Pinpoint the cell where the given text exists, returning its (x, y) midpoint coordinate. 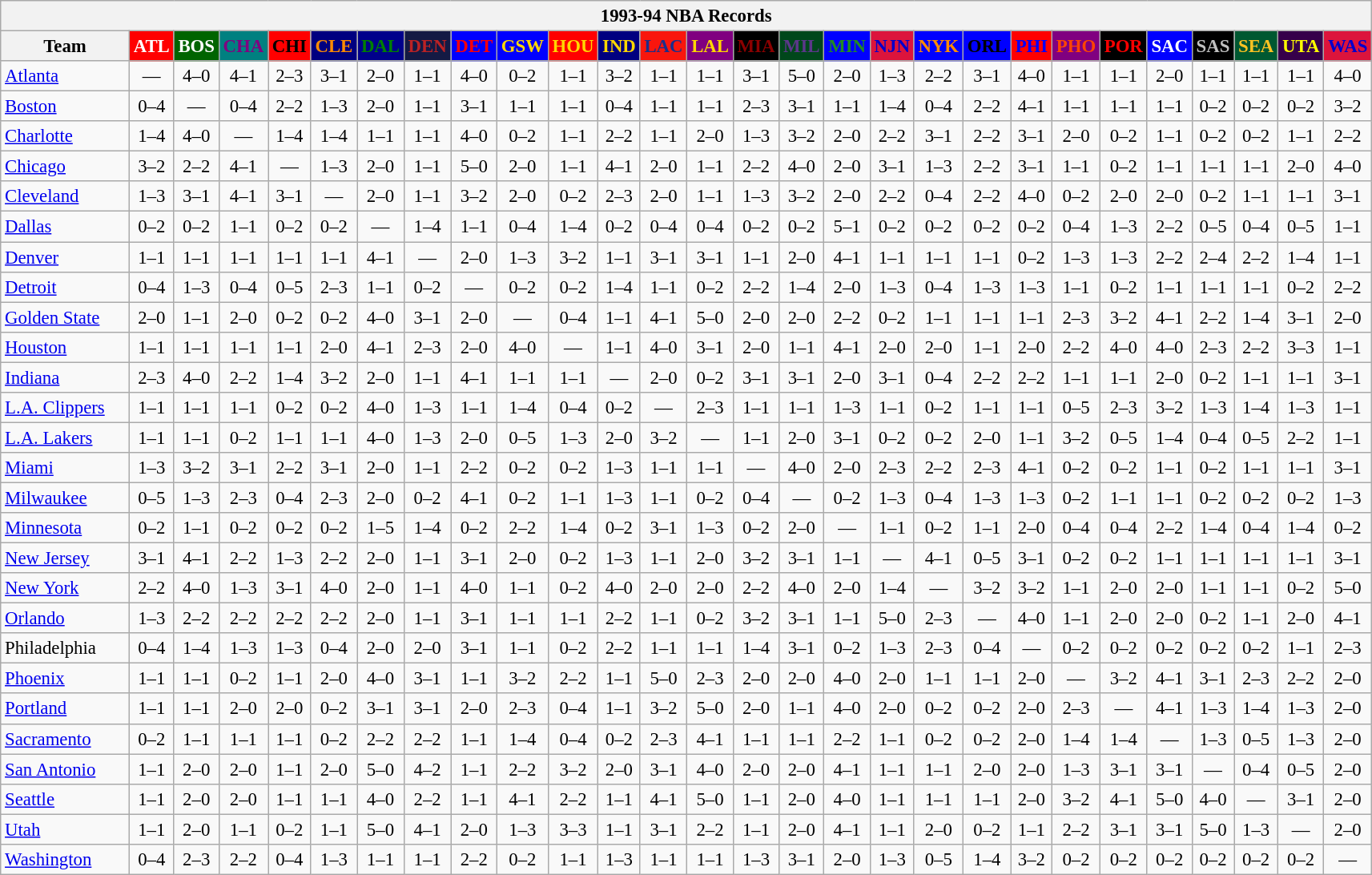
Dallas (66, 227)
Cleveland (66, 196)
NYK (939, 46)
Phoenix (66, 679)
CLE (333, 46)
DAL (381, 46)
Indiana (66, 377)
Seattle (66, 799)
CHA (243, 46)
L.A. Clippers (66, 408)
LAC (663, 46)
L.A. Lakers (66, 437)
Milwaukee (66, 498)
Houston (66, 347)
Boston (66, 107)
Sacramento (66, 739)
SAS (1213, 46)
Denver (66, 257)
MIA (756, 46)
Miami (66, 468)
PHO (1076, 46)
CHI (289, 46)
San Antonio (66, 769)
MIL (802, 46)
Utah (66, 829)
Minnesota (66, 528)
SEA (1256, 46)
2–4 (1213, 257)
Chicago (66, 167)
5–1 (847, 227)
BOS (196, 46)
ATL (151, 46)
Portland (66, 709)
New Jersey (66, 558)
IND (619, 46)
Detroit (66, 287)
SAC (1169, 46)
Philadelphia (66, 648)
Orlando (66, 619)
1–5 (381, 528)
PHI (1032, 46)
NJN (892, 46)
Team (66, 46)
DET (474, 46)
MIN (847, 46)
New York (66, 588)
POR (1123, 46)
Charlotte (66, 136)
DEN (428, 46)
4–2 (428, 769)
GSW (522, 46)
WAS (1348, 46)
ORL (987, 46)
Golden State (66, 317)
LAL (710, 46)
HOU (573, 46)
Washington (66, 860)
1993-94 NBA Records (686, 16)
Atlanta (66, 76)
UTA (1301, 46)
